From the cell containing the given text, extract its center point as (x, y) coordinate. 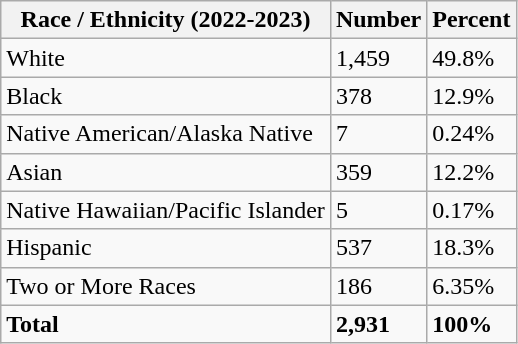
5 (378, 210)
Native American/Alaska Native (166, 134)
186 (378, 286)
2,931 (378, 324)
Total (166, 324)
7 (378, 134)
0.17% (472, 210)
Two or More Races (166, 286)
359 (378, 172)
378 (378, 96)
Hispanic (166, 248)
100% (472, 324)
12.2% (472, 172)
49.8% (472, 58)
12.9% (472, 96)
Native Hawaiian/Pacific Islander (166, 210)
1,459 (378, 58)
Asian (166, 172)
537 (378, 248)
Percent (472, 20)
Race / Ethnicity (2022-2023) (166, 20)
Black (166, 96)
0.24% (472, 134)
Number (378, 20)
6.35% (472, 286)
18.3% (472, 248)
White (166, 58)
